Detect which cell encompasses the target text, then output its [x, y] center coordinate. 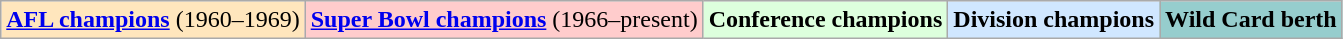
Division champions [1054, 20]
AFL champions (1960–1969) [153, 20]
Super Bowl champions (1966–present) [504, 20]
Wild Card berth [1252, 20]
Conference champions [826, 20]
